Output the (X, Y) coordinate of the center of the cell containing the given text.  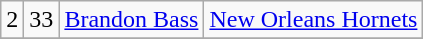
2 (12, 20)
Brandon Bass (132, 20)
33 (42, 20)
New Orleans Hornets (314, 20)
